Output the [X, Y] coordinate of the center of the cell containing the given text.  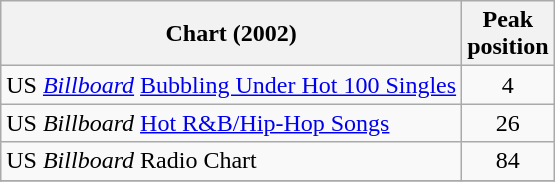
Chart (2002) [232, 34]
US Billboard Hot R&B/Hip-Hop Songs [232, 123]
US Billboard Bubbling Under Hot 100 Singles [232, 85]
Peakposition [508, 34]
26 [508, 123]
4 [508, 85]
84 [508, 161]
US Billboard Radio Chart [232, 161]
